Find where the given text appears and provide that cell's center as (X, Y) coordinate. 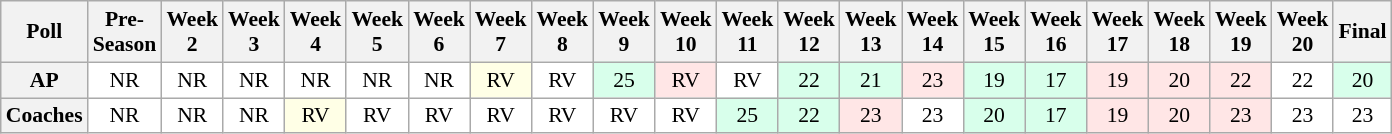
Week14 (933, 32)
Week9 (624, 32)
Week5 (377, 32)
Week19 (1241, 32)
Pre-Season (125, 32)
Week13 (871, 32)
Week8 (562, 32)
Week20 (1303, 32)
Final (1362, 32)
Week11 (748, 32)
Week17 (1118, 32)
AP (44, 80)
Week10 (686, 32)
Week12 (809, 32)
Week7 (501, 32)
Week2 (192, 32)
Poll (44, 32)
Week16 (1056, 32)
Week3 (254, 32)
Week6 (439, 32)
Week18 (1179, 32)
Coaches (44, 116)
21 (871, 80)
Week4 (316, 32)
Week15 (994, 32)
